Identify which cell holds the provided text, then report its [x, y] central coordinate. 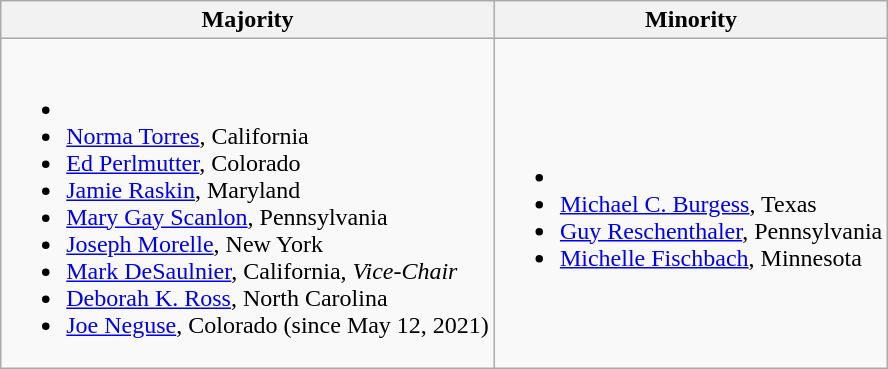
Minority [690, 20]
Michael C. Burgess, TexasGuy Reschenthaler, PennsylvaniaMichelle Fischbach, Minnesota [690, 204]
Majority [248, 20]
